Output the (x, y) coordinate of the center of the cell containing the given text.  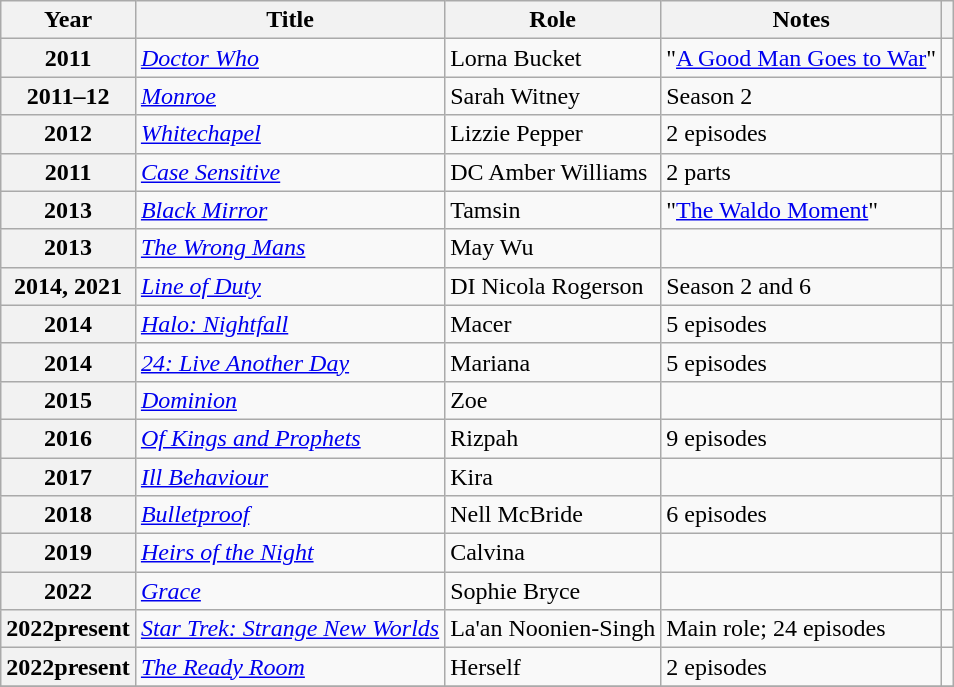
Halo: Nightfall (290, 324)
Macer (553, 324)
DI Nicola Rogerson (553, 286)
Whitechapel (290, 134)
24: Live Another Day (290, 362)
2022 (68, 591)
Season 2 and 6 (802, 286)
Herself (553, 667)
2019 (68, 553)
2012 (68, 134)
2011–12 (68, 96)
Main role; 24 episodes (802, 629)
Lizzie Pepper (553, 134)
Title (290, 20)
2018 (68, 515)
Rizpah (553, 438)
"The Waldo Moment" (802, 210)
La'an Noonien-Singh (553, 629)
Of Kings and Prophets (290, 438)
Sarah Witney (553, 96)
Dominion (290, 400)
Heirs of the Night (290, 553)
2017 (68, 477)
2 parts (802, 172)
Star Trek: Strange New Worlds (290, 629)
May Wu (553, 248)
Kira (553, 477)
Case Sensitive (290, 172)
"A Good Man Goes to War" (802, 58)
2015 (68, 400)
DC Amber Williams (553, 172)
Notes (802, 20)
Sophie Bryce (553, 591)
Bulletproof (290, 515)
Doctor Who (290, 58)
Nell McBride (553, 515)
Lorna Bucket (553, 58)
Grace (290, 591)
Season 2 (802, 96)
Calvina (553, 553)
9 episodes (802, 438)
Line of Duty (290, 286)
The Wrong Mans (290, 248)
2014, 2021 (68, 286)
6 episodes (802, 515)
Role (553, 20)
Year (68, 20)
The Ready Room (290, 667)
Zoe (553, 400)
Black Mirror (290, 210)
Ill Behaviour (290, 477)
Tamsin (553, 210)
2016 (68, 438)
Monroe (290, 96)
Mariana (553, 362)
